Output the (X, Y) coordinate of the center of the cell containing the given text.  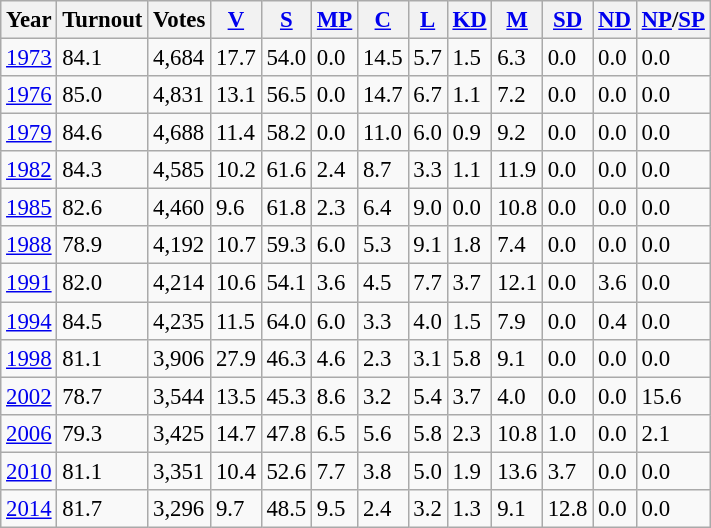
1.0 (567, 433)
15.6 (673, 396)
64.0 (286, 321)
2010 (29, 471)
Year (29, 20)
1979 (29, 133)
MP (335, 20)
V (236, 20)
1976 (29, 95)
L (428, 20)
KD (470, 20)
6.4 (383, 208)
1988 (29, 245)
11.4 (236, 133)
5.6 (383, 433)
59.3 (286, 245)
11.0 (383, 133)
7.4 (517, 245)
9.7 (236, 509)
10.2 (236, 170)
1994 (29, 321)
9.6 (236, 208)
SD (567, 20)
3,351 (180, 471)
78.7 (102, 396)
27.9 (236, 358)
11.9 (517, 170)
17.7 (236, 58)
85.0 (102, 95)
4.5 (383, 283)
61.8 (286, 208)
4,585 (180, 170)
84.3 (102, 170)
79.3 (102, 433)
12.1 (517, 283)
NP/SP (673, 20)
84.1 (102, 58)
3,906 (180, 358)
4,192 (180, 245)
6.3 (517, 58)
5.3 (383, 245)
1.9 (470, 471)
9.0 (428, 208)
4,831 (180, 95)
2002 (29, 396)
11.5 (236, 321)
2006 (29, 433)
4,214 (180, 283)
78.9 (102, 245)
56.5 (286, 95)
9.5 (335, 509)
1998 (29, 358)
4.6 (335, 358)
48.5 (286, 509)
45.3 (286, 396)
7.9 (517, 321)
3,296 (180, 509)
Turnout (102, 20)
2014 (29, 509)
3,425 (180, 433)
84.6 (102, 133)
1973 (29, 58)
4,684 (180, 58)
14.5 (383, 58)
M (517, 20)
10.4 (236, 471)
54.1 (286, 283)
46.3 (286, 358)
5.4 (428, 396)
47.8 (286, 433)
1.3 (470, 509)
52.6 (286, 471)
4,688 (180, 133)
0.4 (615, 321)
1985 (29, 208)
Votes (180, 20)
13.1 (236, 95)
5.7 (428, 58)
9.2 (517, 133)
7.2 (517, 95)
S (286, 20)
1.8 (470, 245)
82.0 (102, 283)
84.5 (102, 321)
2.1 (673, 433)
61.6 (286, 170)
1991 (29, 283)
58.2 (286, 133)
8.6 (335, 396)
3.8 (383, 471)
3,544 (180, 396)
6.5 (335, 433)
12.8 (567, 509)
1982 (29, 170)
82.6 (102, 208)
ND (615, 20)
6.7 (428, 95)
13.5 (236, 396)
10.6 (236, 283)
8.7 (383, 170)
C (383, 20)
81.7 (102, 509)
54.0 (286, 58)
0.9 (470, 133)
13.6 (517, 471)
4,460 (180, 208)
4,235 (180, 321)
5.0 (428, 471)
3.1 (428, 358)
10.7 (236, 245)
